Locate the cell with the specified text and output its (X, Y) center coordinate. 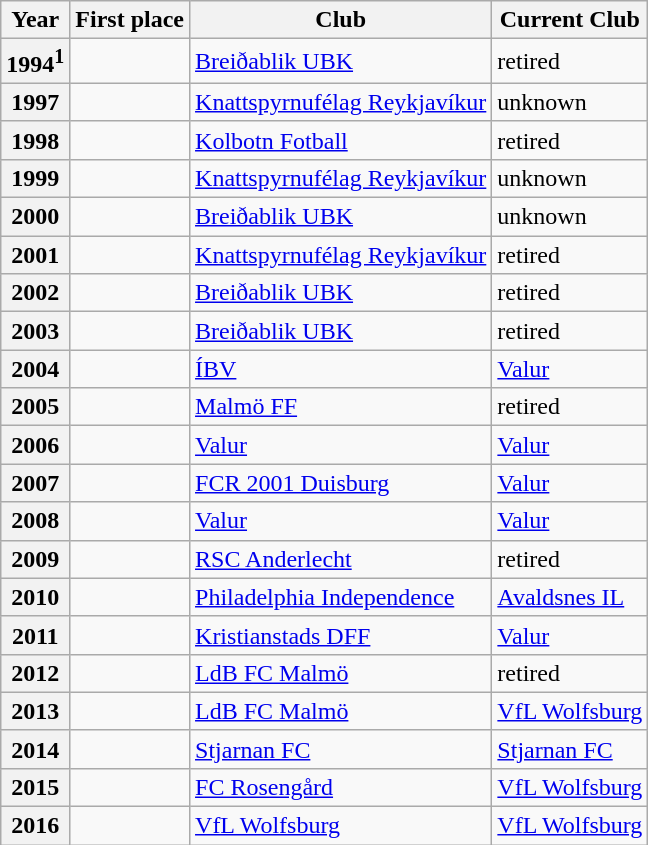
2000 (36, 217)
2011 (36, 635)
1998 (36, 140)
2003 (36, 331)
FCR 2001 Duisburg (341, 483)
2014 (36, 749)
RSC Anderlecht (341, 559)
2015 (36, 787)
Current Club (570, 20)
2002 (36, 293)
Club (341, 20)
Malmö FF (341, 407)
First place (130, 20)
2009 (36, 559)
2007 (36, 483)
ÍBV (341, 369)
Avaldsnes IL (570, 597)
2004 (36, 369)
1999 (36, 178)
2013 (36, 711)
2016 (36, 826)
2001 (36, 255)
Kolbotn Fotball (341, 140)
Philadelphia Independence (341, 597)
19941 (36, 62)
Kristianstads DFF (341, 635)
2005 (36, 407)
Year (36, 20)
2006 (36, 445)
1997 (36, 102)
2010 (36, 597)
FC Rosengård (341, 787)
2012 (36, 673)
2008 (36, 521)
